Detect which cell encompasses the target text, then output its (x, y) center coordinate. 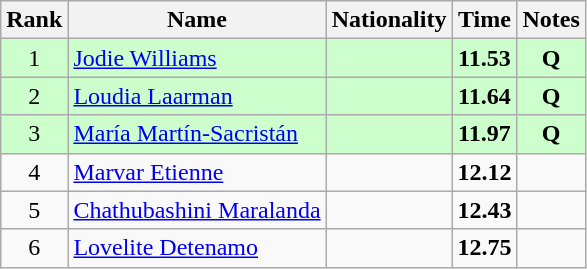
2 (34, 96)
6 (34, 248)
Time (484, 20)
12.75 (484, 248)
Marvar Etienne (197, 172)
Name (197, 20)
11.97 (484, 134)
12.12 (484, 172)
1 (34, 58)
5 (34, 210)
4 (34, 172)
12.43 (484, 210)
Lovelite Detenamo (197, 248)
3 (34, 134)
11.64 (484, 96)
Rank (34, 20)
11.53 (484, 58)
Chathubashini Maralanda (197, 210)
Nationality (389, 20)
Loudia Laarman (197, 96)
Notes (551, 20)
María Martín-Sacristán (197, 134)
Jodie Williams (197, 58)
